For the text-containing cell, return its midpoint in (x, y) coordinate format. 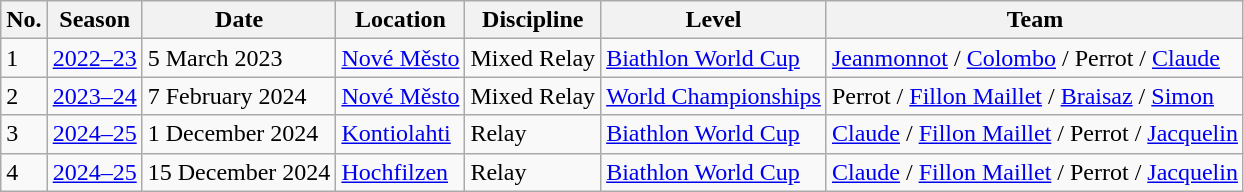
1 (24, 58)
Kontiolahti (400, 134)
Hochfilzen (400, 172)
Perrot / Fillon Maillet / Braisaz / Simon (1034, 96)
Season (94, 20)
2 (24, 96)
1 December 2024 (239, 134)
World Championships (714, 96)
Level (714, 20)
15 December 2024 (239, 172)
2022–23 (94, 58)
3 (24, 134)
Jeanmonnot / Colombo / Perrot / Claude (1034, 58)
2023–24 (94, 96)
Date (239, 20)
5 March 2023 (239, 58)
Team (1034, 20)
4 (24, 172)
Location (400, 20)
No. (24, 20)
7 February 2024 (239, 96)
Discipline (533, 20)
